Determine the (x, y) coordinate at the center of the cell enclosing the given text.  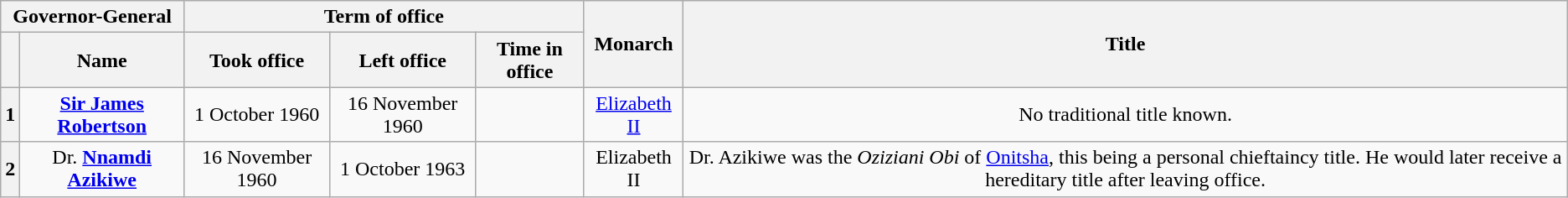
Governor-General (92, 17)
Title (1126, 44)
Term of office (384, 17)
Dr. Azikiwe was the Oziziani Obi of Onitsha, this being a personal chieftaincy title. He would later receive a hereditary title after leaving office. (1126, 169)
Dr. Nnamdi Azikiwe (102, 169)
1 October 1963 (403, 169)
Time in office (529, 60)
Sir James Robertson (102, 114)
Took office (257, 60)
1 (10, 114)
Monarch (633, 44)
Left office (403, 60)
1 October 1960 (257, 114)
No traditional title known. (1126, 114)
Name (102, 60)
2 (10, 169)
